Scan for the cell matching the given text and deliver its (X, Y) coordinate at center. 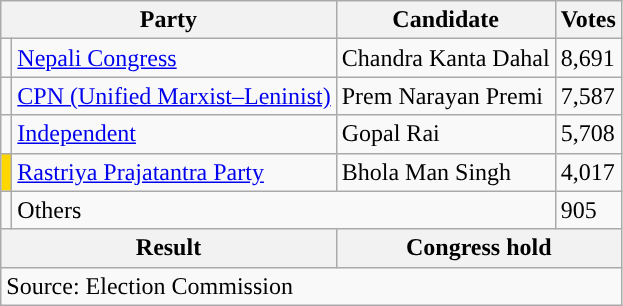
Gopal Rai (446, 134)
Votes (588, 20)
Chandra Kanta Dahal (446, 58)
4,017 (588, 172)
7,587 (588, 96)
905 (588, 210)
Party (168, 20)
Others (284, 210)
Candidate (446, 20)
Independent (174, 134)
Nepali Congress (174, 58)
CPN (Unified Marxist–Leninist) (174, 96)
Rastriya Prajatantra Party (174, 172)
Bhola Man Singh (446, 172)
Result (168, 248)
5,708 (588, 134)
Source: Election Commission (312, 286)
Prem Narayan Premi (446, 96)
8,691 (588, 58)
Congress hold (478, 248)
